Capture the cell that displays the provided text and extract its [X, Y] central coordinate. 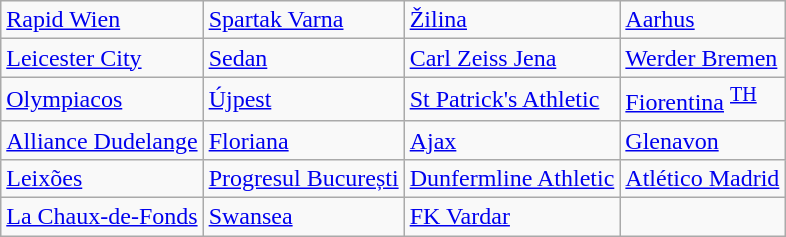
Werder Bremen [702, 58]
Leixões [102, 178]
Progresul București [304, 178]
Sedan [304, 58]
St Patrick's Athletic [512, 100]
Újpest [304, 100]
Rapid Wien [102, 20]
Dunfermline Athletic [512, 178]
Leicester City [102, 58]
Spartak Varna [304, 20]
Floriana [304, 140]
Glenavon [702, 140]
Atlético Madrid [702, 178]
Alliance Dudelange [102, 140]
La Chaux-de-Fonds [102, 217]
Aarhus [702, 20]
Fiorentina TH [702, 100]
Olympiacos [102, 100]
Swansea [304, 217]
Ajax [512, 140]
Carl Zeiss Jena [512, 58]
FK Vardar [512, 217]
Žilina [512, 20]
